Capture the cell that displays the provided text and extract its (X, Y) central coordinate. 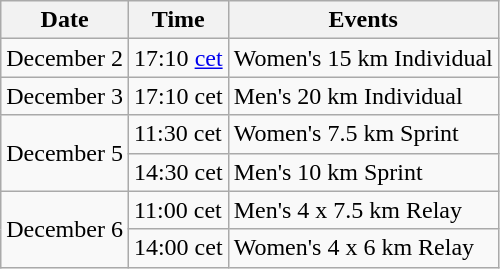
Men's 4 x 7.5 km Relay (363, 210)
December 5 (65, 153)
14:00 cet (178, 248)
Women's 15 km Individual (363, 58)
December 6 (65, 229)
Men's 10 km Sprint (363, 172)
11:00 cet (178, 210)
Women's 4 x 6 km Relay (363, 248)
Women's 7.5 km Sprint (363, 134)
11:30 cet (178, 134)
Men's 20 km Individual (363, 96)
14:30 cet (178, 172)
December 2 (65, 58)
Time (178, 20)
Events (363, 20)
December 3 (65, 96)
Date (65, 20)
